Locate the cell with the specified text and output its [X, Y] center coordinate. 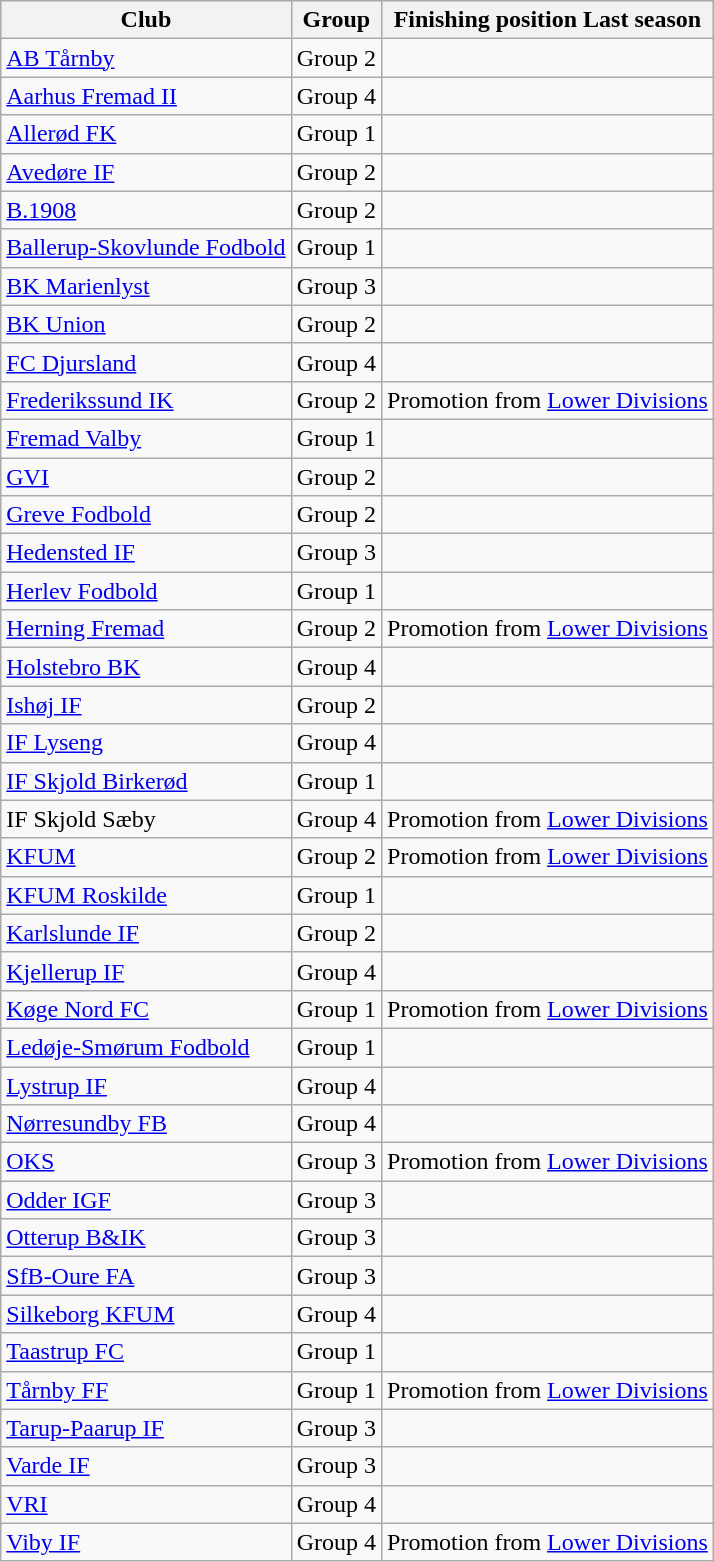
OKS [146, 1162]
Group [336, 20]
Odder IGF [146, 1200]
Hedensted IF [146, 553]
KFUM [146, 857]
Frederikssund IK [146, 400]
Ledøje-Smørum Fodbold [146, 1047]
Køge Nord FC [146, 1009]
IF Skjold Sæby [146, 819]
Ishøj IF [146, 705]
KFUM Roskilde [146, 895]
B.1908 [146, 210]
Varde IF [146, 1466]
Ballerup-Skovlunde Fodbold [146, 248]
Herlev Fodbold [146, 591]
AB Tårnby [146, 58]
Nørresundby FB [146, 1124]
Greve Fodbold [146, 515]
FC Djursland [146, 362]
Viby IF [146, 1542]
Kjellerup IF [146, 971]
Otterup B&IK [146, 1238]
Taastrup FC [146, 1352]
IF Lyseng [146, 743]
Silkeborg KFUM [146, 1314]
Lystrup IF [146, 1085]
Tårnby FF [146, 1390]
Karlslunde IF [146, 933]
Allerød FK [146, 134]
BK Marienlyst [146, 286]
Aarhus Fremad II [146, 96]
Holstebro BK [146, 667]
Tarup-Paarup IF [146, 1428]
Club [146, 20]
Fremad Valby [146, 438]
GVI [146, 477]
Herning Fremad [146, 629]
BK Union [146, 324]
SfB-Oure FA [146, 1276]
IF Skjold Birkerød [146, 781]
Finishing position Last season [548, 20]
VRI [146, 1504]
Avedøre IF [146, 172]
